Find where the given text appears and provide that cell's center as (X, Y) coordinate. 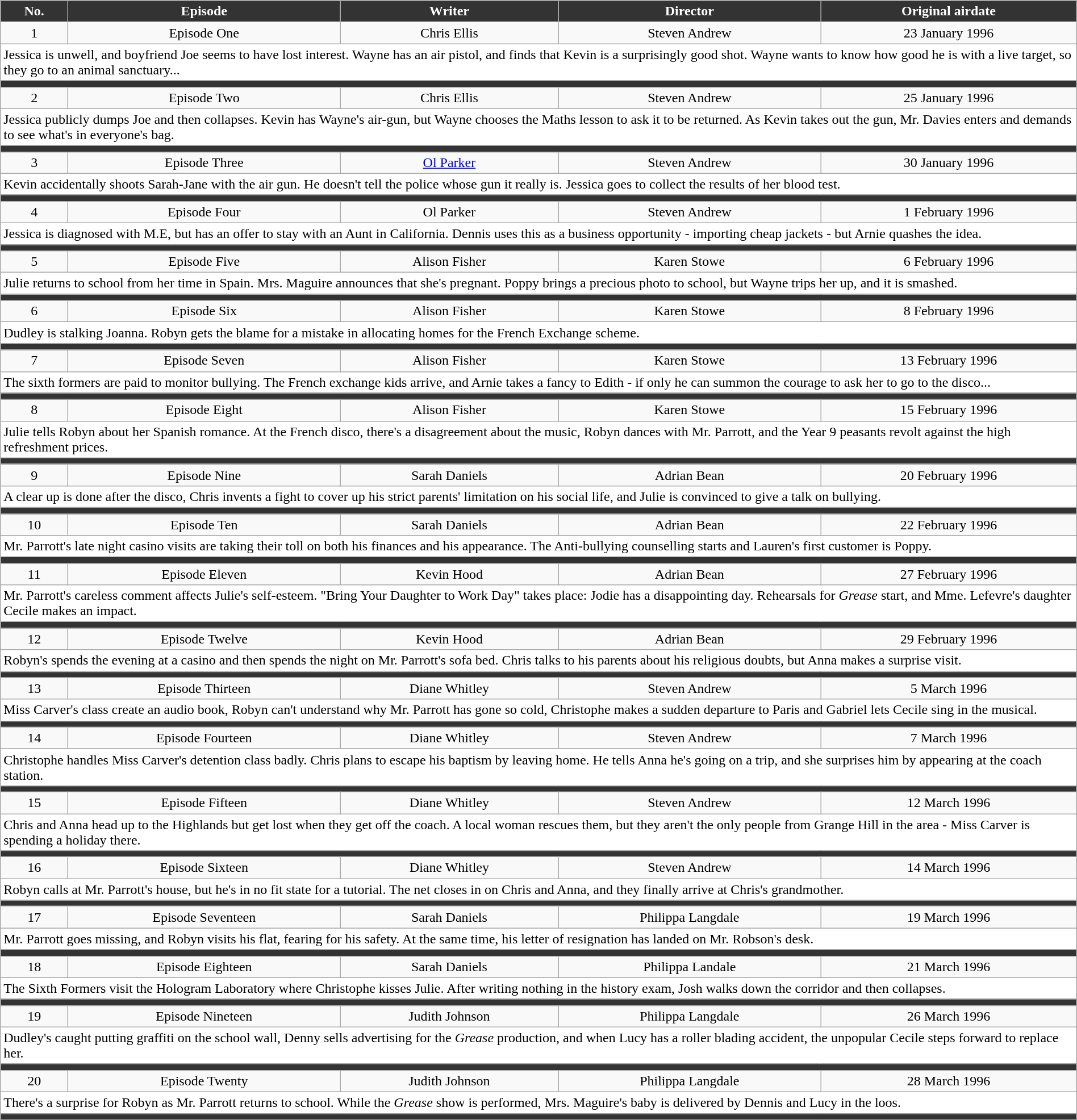
8 (34, 410)
9 (34, 475)
3 (34, 162)
Episode Eight (204, 410)
Episode Eighteen (204, 967)
21 March 1996 (949, 967)
Episode Four (204, 212)
Episode Ten (204, 524)
Episode Seventeen (204, 917)
1 February 1996 (949, 212)
17 (34, 917)
15 (34, 803)
15 February 1996 (949, 410)
7 (34, 361)
Episode Five (204, 262)
5 (34, 262)
Writer (449, 11)
14 March 1996 (949, 868)
6 (34, 311)
19 (34, 1016)
Episode Six (204, 311)
22 February 1996 (949, 524)
7 March 1996 (949, 738)
2 (34, 98)
Episode Fourteen (204, 738)
13 February 1996 (949, 361)
Episode Sixteen (204, 868)
Episode Three (204, 162)
Episode Thirteen (204, 688)
Episode Nine (204, 475)
Episode (204, 11)
25 January 1996 (949, 98)
Director (690, 11)
Episode Twenty (204, 1081)
27 February 1996 (949, 574)
20 February 1996 (949, 475)
Dudley is stalking Joanna. Robyn gets the blame for a mistake in allocating homes for the French Exchange scheme. (538, 333)
28 March 1996 (949, 1081)
Original airdate (949, 11)
5 March 1996 (949, 688)
Episode Eleven (204, 574)
16 (34, 868)
1 (34, 33)
18 (34, 967)
11 (34, 574)
10 (34, 524)
30 January 1996 (949, 162)
29 February 1996 (949, 639)
26 March 1996 (949, 1016)
Episode Two (204, 98)
12 (34, 639)
Episode Seven (204, 361)
19 March 1996 (949, 917)
No. (34, 11)
12 March 1996 (949, 803)
Philippa Landale (690, 967)
14 (34, 738)
Episode Nineteen (204, 1016)
8 February 1996 (949, 311)
13 (34, 688)
20 (34, 1081)
Episode Fifteen (204, 803)
23 January 1996 (949, 33)
Episode Twelve (204, 639)
6 February 1996 (949, 262)
4 (34, 212)
Episode One (204, 33)
